Provide the [x, y] coordinate of the cell's center where the given text is located.  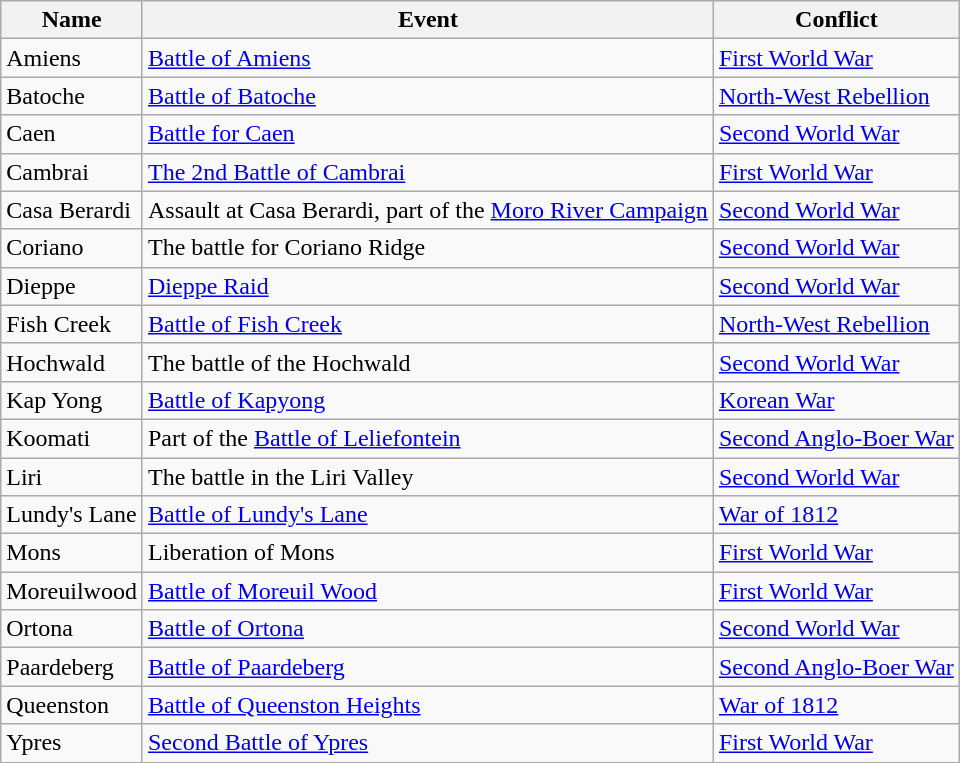
The 2nd Battle of Cambrai [428, 172]
Liri [72, 477]
The battle for Coriano Ridge [428, 248]
Amiens [72, 58]
Liberation of Mons [428, 553]
Batoche [72, 96]
Lundy's Lane [72, 515]
Paardeberg [72, 667]
Casa Berardi [72, 210]
The battle of the Hochwald [428, 362]
Battle of Lundy's Lane [428, 515]
Battle of Queenston Heights [428, 705]
Battle of Fish Creek [428, 324]
Hochwald [72, 362]
Assault at Casa Berardi, part of the Moro River Campaign [428, 210]
Mons [72, 553]
Battle of Amiens [428, 58]
Ypres [72, 743]
Battle of Batoche [428, 96]
Battle of Ortona [428, 629]
Battle for Caen [428, 134]
Caen [72, 134]
Battle of Kapyong [428, 400]
Queenston [72, 705]
Kap Yong [72, 400]
Event [428, 20]
Fish Creek [72, 324]
Battle of Moreuil Wood [428, 591]
Part of the Battle of Leliefontein [428, 438]
Conflict [836, 20]
Cambrai [72, 172]
Dieppe Raid [428, 286]
Koomati [72, 438]
Battle of Paardeberg [428, 667]
Dieppe [72, 286]
Second Battle of Ypres [428, 743]
Coriano [72, 248]
Name [72, 20]
Ortona [72, 629]
Moreuilwood [72, 591]
The battle in the Liri Valley [428, 477]
Korean War [836, 400]
